Return [X, Y] of the center of cell containing provided text 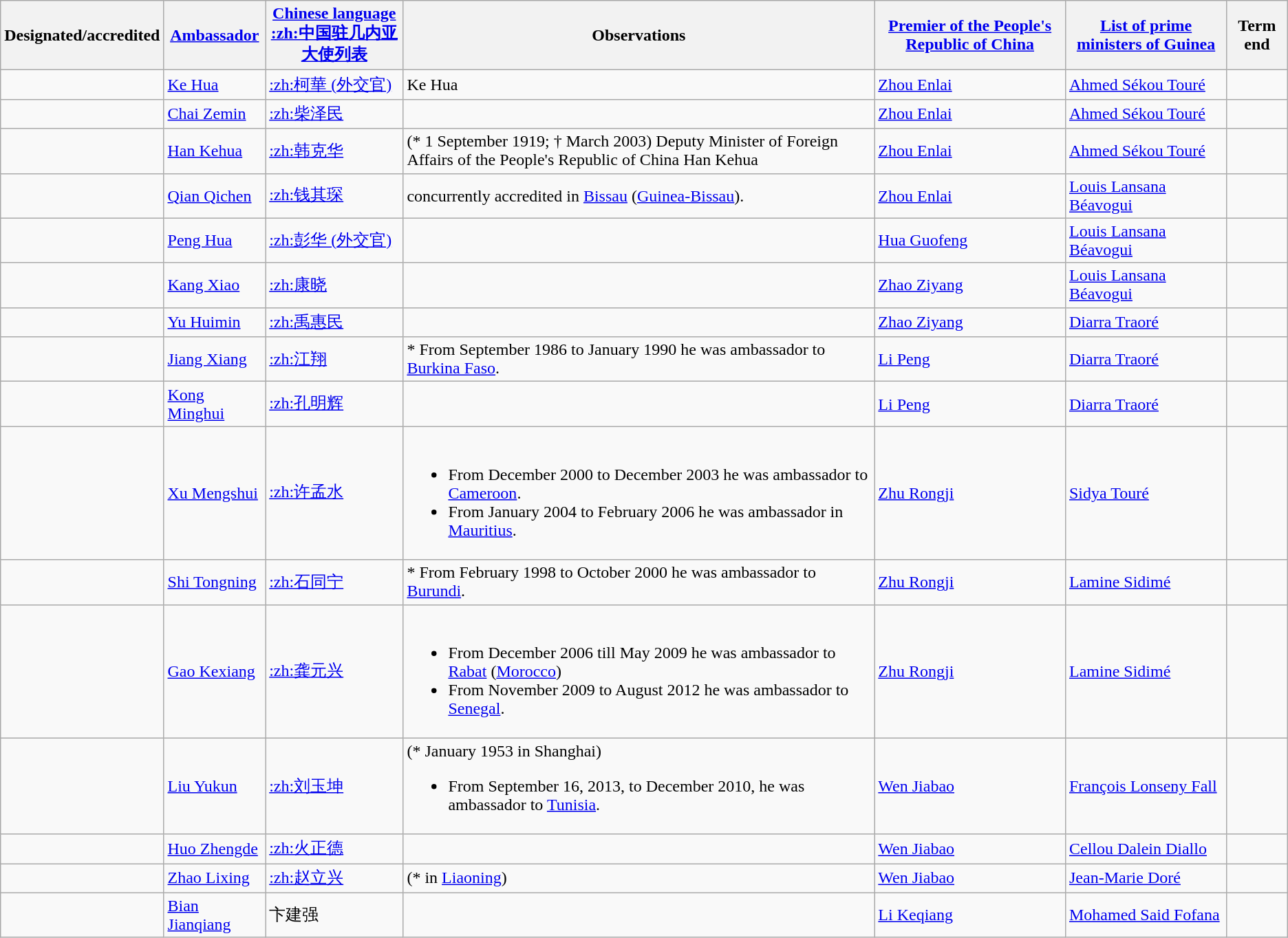
Xu Mengshui [215, 493]
Gao Kexiang [215, 671]
Chinese language:zh:中国驻几内亚大使列表 [334, 36]
:zh:龚元兴 [334, 671]
Liu Yukun [215, 786]
Sidya Touré [1146, 493]
:zh:赵立兴 [334, 879]
卞建强 [334, 915]
Chai Zemin [215, 114]
:zh:许孟水 [334, 493]
From December 2006 till May 2009 he was ambassador to Rabat (Morocco)From November 2009 to August 2012 he was ambassador to Senegal. [638, 671]
Qian Qichen [215, 195]
Premier of the People's Republic of China [970, 36]
From December 2000 to December 2003 he was ambassador to Cameroon.From January 2004 to February 2006 he was ambassador in Mauritius. [638, 493]
Huo Zhengde [215, 849]
Yu Huimin [215, 322]
:zh:柴泽民 [334, 114]
Kong Minghui [215, 404]
Han Kehua [215, 151]
:zh:刘玉坤 [334, 786]
Observations [638, 36]
:zh:康晓 [334, 285]
:zh:孔明辉 [334, 404]
* From September 1986 to January 1990 he was ambassador to Burkina Faso. [638, 359]
List of prime ministers of Guinea [1146, 36]
Cellou Dalein Diallo [1146, 849]
Bian Jianqiang [215, 915]
Jiang Xiang [215, 359]
:zh:柯華 (外交官) [334, 85]
:zh:韩克华 [334, 151]
Term end [1258, 36]
Shi Tongning [215, 582]
Kang Xiao [215, 285]
:zh:江翔 [334, 359]
Li Keqiang [970, 915]
:zh:石同宁 [334, 582]
Ambassador [215, 36]
(* January 1953 in Shanghai)From September 16, 2013, to December 2010, he was ambassador to Tunisia. [638, 786]
:zh:禹惠民 [334, 322]
Peng Hua [215, 241]
:zh:彭华 (外交官) [334, 241]
(* in Liaoning) [638, 879]
Designated/accredited [83, 36]
Mohamed Said Fofana [1146, 915]
Zhao Lixing [215, 879]
Hua Guofeng [970, 241]
:zh:钱其琛 [334, 195]
:zh:火正德 [334, 849]
* From February 1998 to October 2000 he was ambassador to Burundi. [638, 582]
concurrently accredited in Bissau (Guinea-Bissau). [638, 195]
(* 1 September 1919; † March 2003) Deputy Minister of Foreign Affairs of the People's Republic of China Han Kehua [638, 151]
Jean-Marie Doré [1146, 879]
François Lonseny Fall [1146, 786]
